Locate the cell with the specified text and output its (x, y) center coordinate. 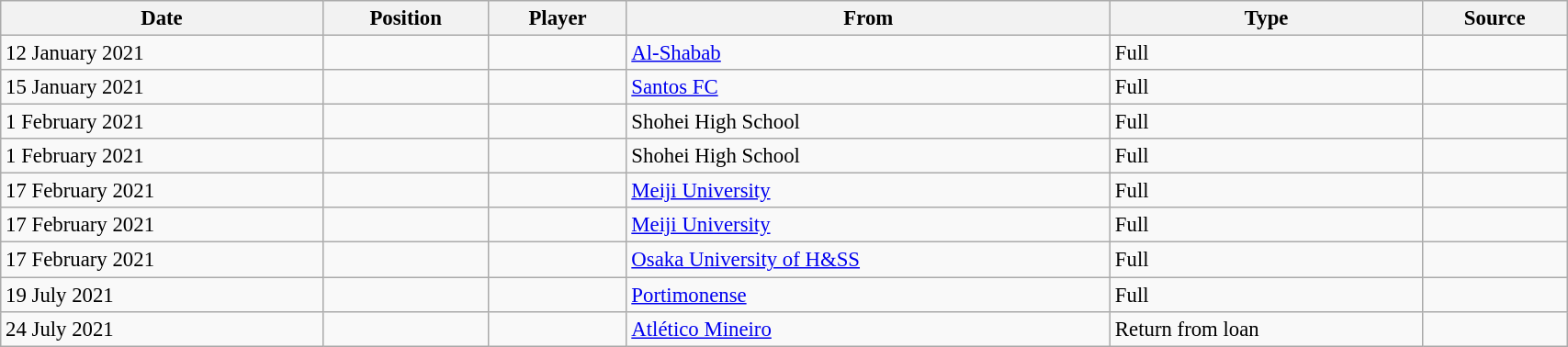
Return from loan (1267, 329)
Santos FC (869, 87)
19 July 2021 (162, 295)
From (869, 18)
Date (162, 18)
Source (1495, 18)
Osaka University of H&SS (869, 260)
Portimonense (869, 295)
24 July 2021 (162, 329)
Player (558, 18)
Type (1267, 18)
12 January 2021 (162, 53)
Atlético Mineiro (869, 329)
Position (406, 18)
Al-Shabab (869, 53)
15 January 2021 (162, 87)
